Search for the cell housing the specified text and yield its (X, Y) center coordinate. 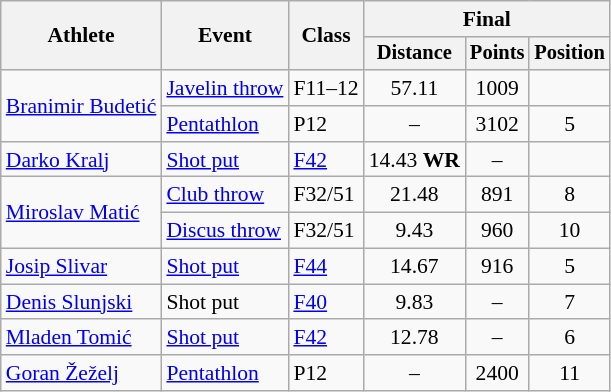
2400 (497, 373)
1009 (497, 88)
21.48 (414, 195)
7 (569, 302)
Javelin throw (224, 88)
Event (224, 36)
Goran Žeželj (82, 373)
3102 (497, 124)
916 (497, 267)
Josip Slivar (82, 267)
891 (497, 195)
Mladen Tomić (82, 338)
11 (569, 373)
9.43 (414, 231)
Final (487, 19)
Miroslav Matić (82, 212)
57.11 (414, 88)
Position (569, 54)
Discus throw (224, 231)
14.67 (414, 267)
10 (569, 231)
8 (569, 195)
F40 (326, 302)
Denis Slunjski (82, 302)
Points (497, 54)
Darko Kralj (82, 160)
Branimir Budetić (82, 106)
Club throw (224, 195)
9.83 (414, 302)
F44 (326, 267)
Class (326, 36)
6 (569, 338)
14.43 WR (414, 160)
960 (497, 231)
F11–12 (326, 88)
Athlete (82, 36)
12.78 (414, 338)
Distance (414, 54)
